Search for the cell housing the specified text and yield its (X, Y) center coordinate. 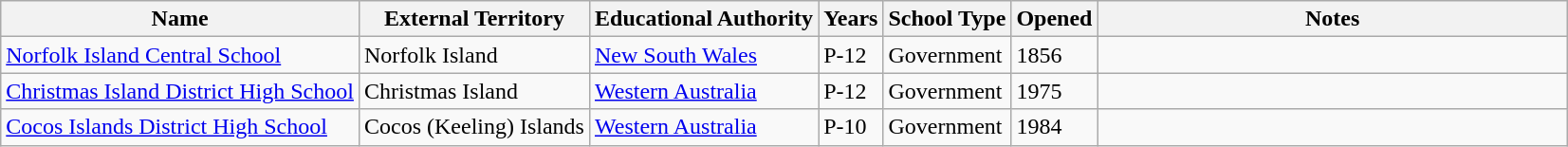
Notes (1332, 19)
Christmas Island (474, 91)
School Type (947, 19)
Norfolk Island (474, 55)
Name (180, 19)
Christmas Island District High School (180, 91)
P-10 (851, 127)
1856 (1055, 55)
Norfolk Island Central School (180, 55)
1975 (1055, 91)
Years (851, 19)
1984 (1055, 127)
New South Wales (704, 55)
Cocos (Keeling) Islands (474, 127)
Cocos Islands District High School (180, 127)
Opened (1055, 19)
External Territory (474, 19)
Educational Authority (704, 19)
